For the text-containing cell, return its midpoint in [X, Y] coordinate format. 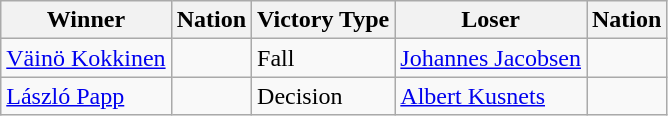
Albert Kusnets [491, 96]
Väinö Kokkinen [86, 58]
Loser [491, 20]
Winner [86, 20]
Johannes Jacobsen [491, 58]
Fall [324, 58]
László Papp [86, 96]
Victory Type [324, 20]
Decision [324, 96]
